Identify which cell holds the provided text, then report its (X, Y) central coordinate. 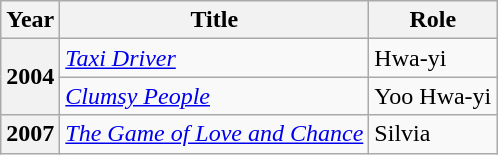
2007 (30, 134)
2004 (30, 77)
Hwa-yi (433, 58)
Year (30, 20)
Taxi Driver (214, 58)
Silvia (433, 134)
Role (433, 20)
The Game of Love and Chance (214, 134)
Title (214, 20)
Yoo Hwa-yi (433, 96)
Clumsy People (214, 96)
